Return [X, Y] of the center of cell containing provided text 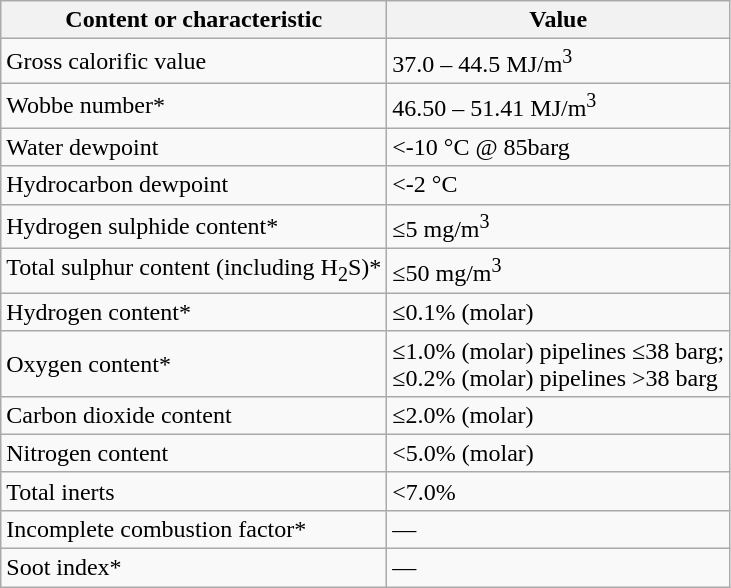
Wobbe number* [194, 106]
Nitrogen content [194, 453]
Oxygen content* [194, 364]
Hydrocarbon dewpoint [194, 185]
Total inerts [194, 491]
≤50 mg/m3 [558, 272]
Content or characteristic [194, 20]
≤0.1% (molar) [558, 312]
Gross calorific value [194, 62]
≤1.0% (molar) pipelines ≤38 barg;≤0.2% (molar) pipelines >38 barg [558, 364]
37.0 – 44.5 MJ/m3 [558, 62]
Soot index* [194, 568]
Hydrogen content* [194, 312]
Value [558, 20]
≤2.0% (molar) [558, 415]
46.50 – 51.41 MJ/m3 [558, 106]
Incomplete combustion factor* [194, 529]
Water dewpoint [194, 147]
Total sulphur content (including H2S)* [194, 272]
<5.0% (molar) [558, 453]
<7.0% [558, 491]
<-10 °C @ 85barg [558, 147]
Hydrogen sulphide content* [194, 226]
≤5 mg/m3 [558, 226]
Carbon dioxide content [194, 415]
<-2 °C [558, 185]
